Determine the [x, y] coordinate at the center of the cell enclosing the given text.  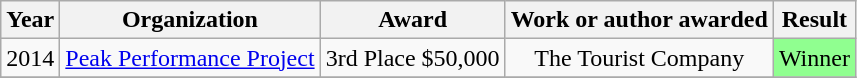
Year [30, 20]
3rd Place $50,000 [412, 58]
Result [814, 20]
Winner [814, 58]
Organization [190, 20]
Award [412, 20]
2014 [30, 58]
The Tourist Company [639, 58]
Peak Performance Project [190, 58]
Work or author awarded [639, 20]
